Scan for the cell matching the given text and deliver its [X, Y] coordinate at center. 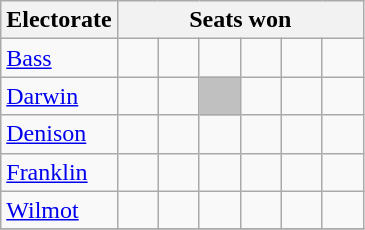
Franklin [59, 172]
Seats won [240, 20]
Denison [59, 134]
Wilmot [59, 210]
Electorate [59, 20]
Bass [59, 58]
Darwin [59, 96]
